Identify which cell holds the provided text, then report its (X, Y) central coordinate. 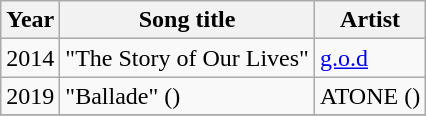
2014 (30, 58)
g.o.d (370, 58)
ATONE () (370, 96)
Year (30, 20)
"Ballade" () (188, 96)
Artist (370, 20)
"The Story of Our Lives" (188, 58)
2019 (30, 96)
Song title (188, 20)
